Scan for the cell matching the given text and deliver its [x, y] coordinate at center. 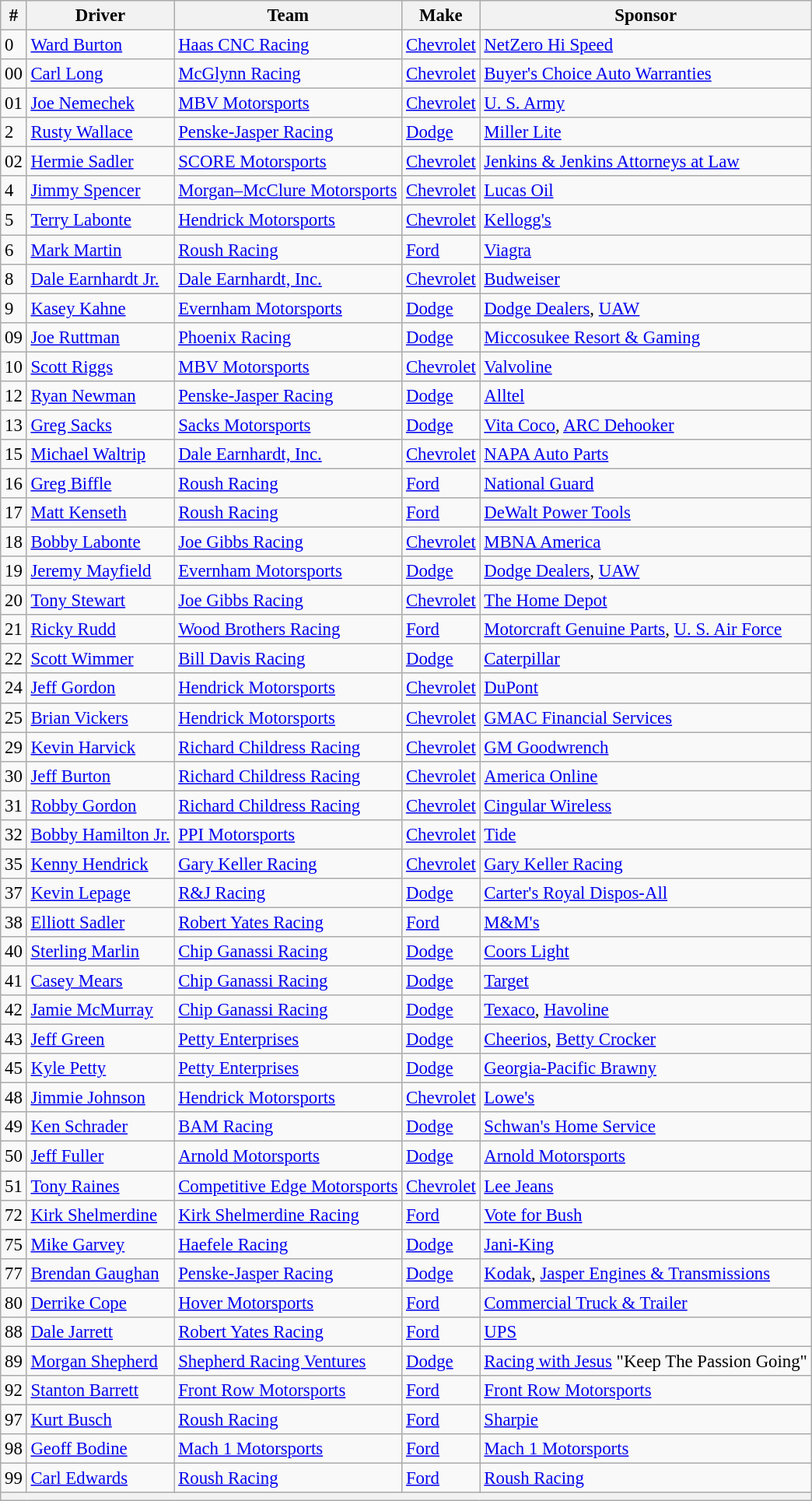
Kirk Shelmerdine Racing [288, 1215]
Derrike Cope [100, 1303]
5 [14, 220]
32 [14, 835]
Bobby Hamilton Jr. [100, 835]
9 [14, 308]
48 [14, 1098]
Dale Earnhardt Jr. [100, 279]
Kenny Hendrick [100, 864]
Shepherd Racing Ventures [288, 1361]
Jimmy Spencer [100, 191]
38 [14, 922]
30 [14, 776]
Vita Coco, ARC Dehooker [646, 425]
6 [14, 250]
Ricky Rudd [100, 630]
Sponsor [646, 16]
Ryan Newman [100, 396]
M&M's [646, 922]
Commercial Truck & Trailer [646, 1303]
Viagra [646, 250]
92 [14, 1391]
Jenkins & Jenkins Attorneys at Law [646, 162]
DuPont [646, 689]
Budweiser [646, 279]
Valvoline [646, 366]
Kevin Harvick [100, 747]
Kellogg's [646, 220]
Stanton Barrett [100, 1391]
50 [14, 1156]
NetZero Hi Speed [646, 45]
Scott Wimmer [100, 659]
Kasey Kahne [100, 308]
Competitive Edge Motorsports [288, 1186]
21 [14, 630]
Bobby Labonte [100, 542]
00 [14, 74]
Rusty Wallace [100, 132]
GMAC Financial Services [646, 717]
42 [14, 1010]
0 [14, 45]
Tony Raines [100, 1186]
Carter's Royal Dispos-All [646, 893]
72 [14, 1215]
Sterling Marlin [100, 952]
Haefele Racing [288, 1244]
Joe Nemechek [100, 103]
75 [14, 1244]
Morgan Shepherd [100, 1361]
77 [14, 1273]
Carl Long [100, 74]
16 [14, 483]
Robby Gordon [100, 805]
12 [14, 396]
02 [14, 162]
The Home Depot [646, 601]
Sacks Motorsports [288, 425]
80 [14, 1303]
Terry Labonte [100, 220]
Ward Burton [100, 45]
43 [14, 1040]
Hermie Sadler [100, 162]
Tide [646, 835]
Dale Jarrett [100, 1332]
NAPA Auto Parts [646, 454]
Lee Jeans [646, 1186]
Jeff Burton [100, 776]
Joe Ruttman [100, 337]
45 [14, 1068]
Geoff Bodine [100, 1449]
89 [14, 1361]
15 [14, 454]
37 [14, 893]
88 [14, 1332]
35 [14, 864]
MBNA America [646, 542]
Matt Kenseth [100, 513]
Carl Edwards [100, 1478]
Vote for Bush [646, 1215]
Kevin Lepage [100, 893]
40 [14, 952]
R&J Racing [288, 893]
PPI Motorsports [288, 835]
Ken Schrader [100, 1128]
Brian Vickers [100, 717]
Jeff Green [100, 1040]
Make [441, 16]
Buyer's Choice Auto Warranties [646, 74]
Jeff Gordon [100, 689]
Coors Light [646, 952]
Racing with Jesus "Keep The Passion Going" [646, 1361]
10 [14, 366]
Bill Davis Racing [288, 659]
31 [14, 805]
Kodak, Jasper Engines & Transmissions [646, 1273]
19 [14, 571]
National Guard [646, 483]
29 [14, 747]
01 [14, 103]
Scott Riggs [100, 366]
Cheerios, Betty Crocker [646, 1040]
Lowe's [646, 1098]
Mark Martin [100, 250]
Wood Brothers Racing [288, 630]
Jani-King [646, 1244]
22 [14, 659]
Michael Waltrip [100, 454]
17 [14, 513]
25 [14, 717]
America Online [646, 776]
McGlynn Racing [288, 74]
Georgia-Pacific Brawny [646, 1068]
Kurt Busch [100, 1419]
Haas CNC Racing [288, 45]
SCORE Motorsports [288, 162]
09 [14, 337]
Mike Garvey [100, 1244]
BAM Racing [288, 1128]
Jeff Fuller [100, 1156]
Team [288, 16]
Caterpillar [646, 659]
99 [14, 1478]
Kirk Shelmerdine [100, 1215]
Greg Biffle [100, 483]
18 [14, 542]
Jeremy Mayfield [100, 571]
Target [646, 981]
24 [14, 689]
Driver [100, 16]
4 [14, 191]
Morgan–McClure Motorsports [288, 191]
2 [14, 132]
Texaco, Havoline [646, 1010]
Alltel [646, 396]
Miller Lite [646, 132]
Brendan Gaughan [100, 1273]
Greg Sacks [100, 425]
# [14, 16]
41 [14, 981]
97 [14, 1419]
Cingular Wireless [646, 805]
Miccosukee Resort & Gaming [646, 337]
8 [14, 279]
Tony Stewart [100, 601]
DeWalt Power Tools [646, 513]
Casey Mears [100, 981]
UPS [646, 1332]
49 [14, 1128]
Sharpie [646, 1419]
GM Goodwrench [646, 747]
Kyle Petty [100, 1068]
98 [14, 1449]
U. S. Army [646, 103]
Jamie McMurray [100, 1010]
Elliott Sadler [100, 922]
Hover Motorsports [288, 1303]
Jimmie Johnson [100, 1098]
Lucas Oil [646, 191]
Schwan's Home Service [646, 1128]
13 [14, 425]
Phoenix Racing [288, 337]
20 [14, 601]
51 [14, 1186]
Motorcraft Genuine Parts, U. S. Air Force [646, 630]
